Determine the [X, Y] coordinate at the center of the cell enclosing the given text.  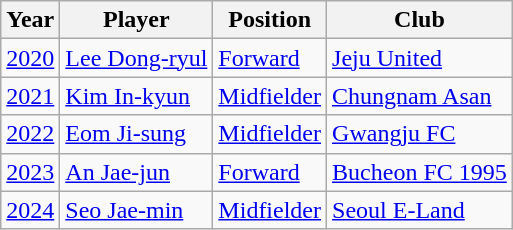
2023 [30, 172]
An Jae-jun [136, 172]
Jeju United [420, 58]
Seoul E-Land [420, 210]
2020 [30, 58]
Club [420, 20]
Chungnam Asan [420, 96]
Eom Ji-sung [136, 134]
Lee Dong-ryul [136, 58]
Gwangju FC [420, 134]
2024 [30, 210]
Kim In-kyun [136, 96]
Seo Jae-min [136, 210]
2021 [30, 96]
Player [136, 20]
Position [270, 20]
Bucheon FC 1995 [420, 172]
2022 [30, 134]
Year [30, 20]
